Capture the cell that displays the provided text and extract its (X, Y) central coordinate. 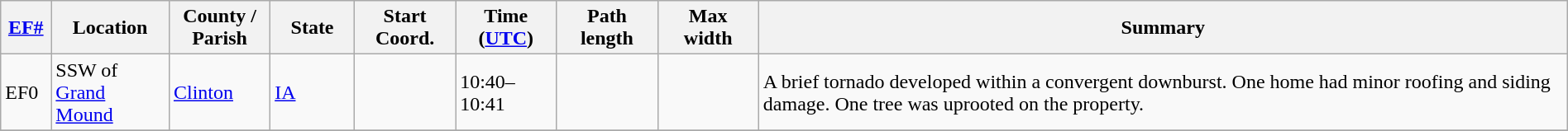
Clinton (219, 92)
Max width (708, 28)
EF0 (26, 92)
IA (313, 92)
10:40–10:41 (506, 92)
State (313, 28)
County / Parish (219, 28)
EF# (26, 28)
Time (UTC) (506, 28)
Path length (607, 28)
Summary (1163, 28)
SSW of Grand Mound (111, 92)
Location (111, 28)
A brief tornado developed within a convergent downburst. One home had minor roofing and siding damage. One tree was uprooted on the property. (1163, 92)
Start Coord. (404, 28)
